Return the (x, y) coordinate for the center point of the cell that contains the specified text.  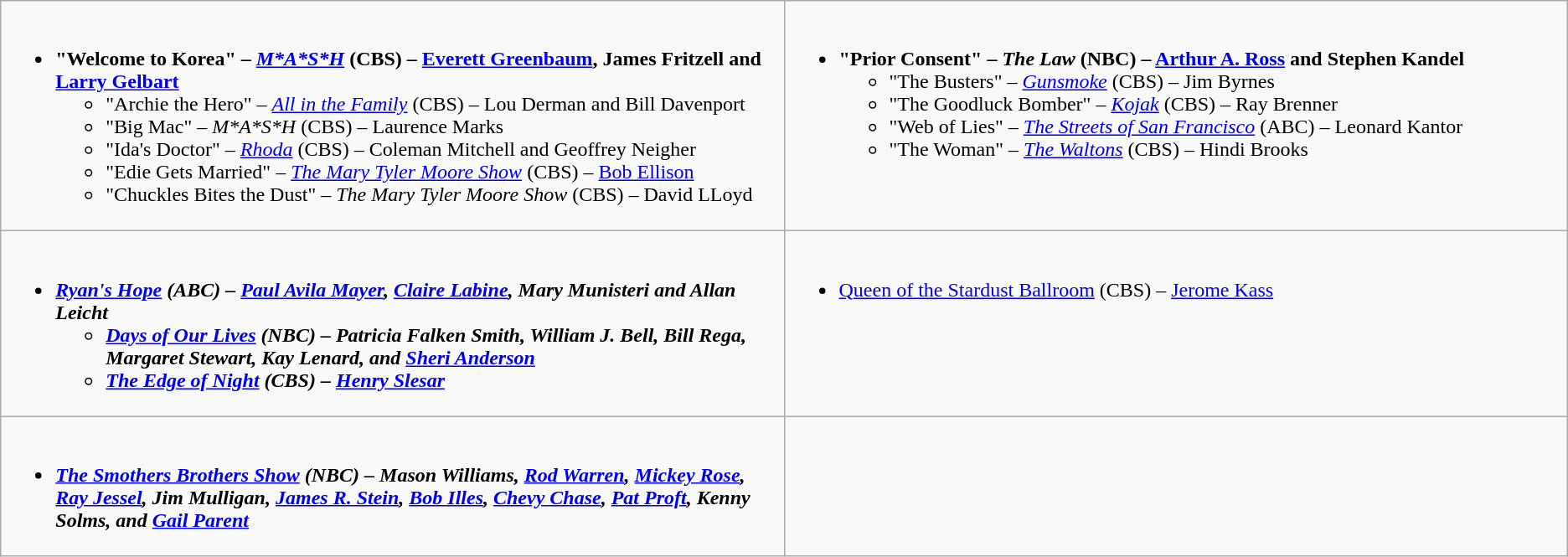
Queen of the Stardust Ballroom (CBS) – Jerome Kass (1176, 323)
